Output the (X, Y) coordinate of the center of the cell containing the given text.  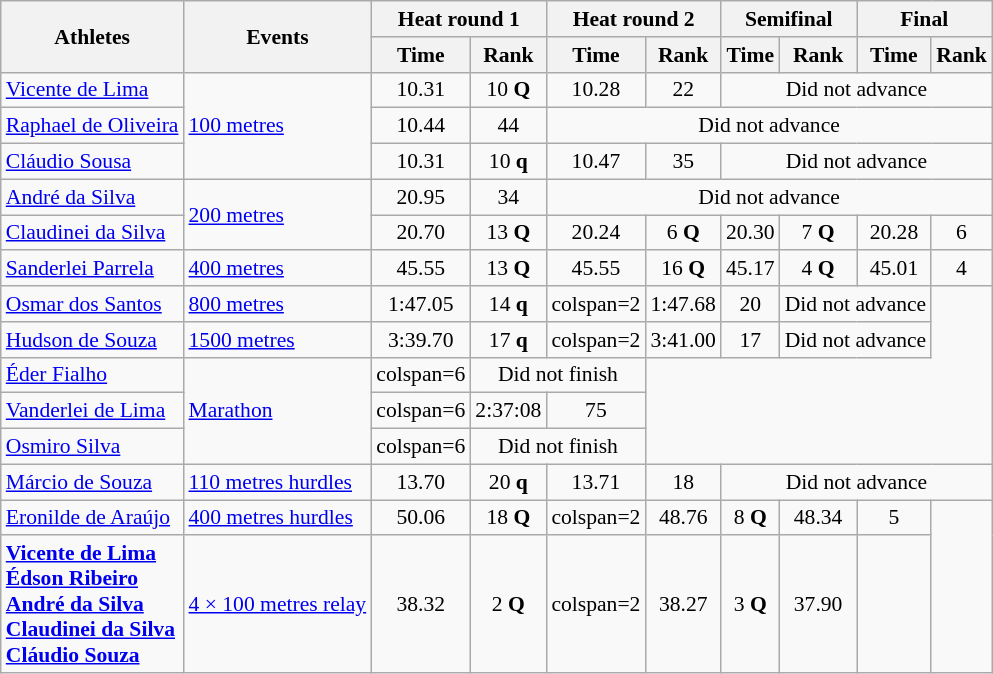
6 (962, 233)
37.90 (818, 605)
35 (682, 162)
10.47 (596, 162)
Osmar dos Santos (92, 304)
1:47.68 (682, 304)
Vicente de Lima (92, 90)
Vicente de LimaÉdson RibeiroAndré da SilvaClaudinei da SilvaCláudio Souza (92, 605)
Eronilde de Araújo (92, 518)
20.70 (420, 233)
400 metres (277, 269)
18 (682, 482)
800 metres (277, 304)
75 (596, 411)
20.95 (420, 197)
Athletes (92, 36)
48.76 (682, 518)
Events (277, 36)
Márcio de Souza (92, 482)
Éder Fialho (92, 375)
Heat round 2 (634, 19)
Vanderlei de Lima (92, 411)
14 q (508, 304)
3:39.70 (420, 340)
3 Q (750, 605)
17 (750, 340)
Raphael de Oliveira (92, 126)
10 q (508, 162)
38.27 (682, 605)
34 (508, 197)
8 Q (750, 518)
50.06 (420, 518)
38.32 (420, 605)
1500 metres (277, 340)
45.17 (750, 269)
17 q (508, 340)
20 (750, 304)
Cláudio Sousa (92, 162)
20.28 (894, 233)
2 Q (508, 605)
5 (894, 518)
7 Q (818, 233)
400 metres hurdles (277, 518)
110 metres hurdles (277, 482)
20 q (508, 482)
44 (508, 126)
20.30 (750, 233)
Final (924, 19)
10.28 (596, 90)
22 (682, 90)
André da Silva (92, 197)
Semifinal (789, 19)
48.34 (818, 518)
200 metres (277, 214)
10 Q (508, 90)
13.70 (420, 482)
Heat round 1 (458, 19)
Claudinei da Silva (92, 233)
Hudson de Souza (92, 340)
13.71 (596, 482)
4 (962, 269)
16 Q (682, 269)
10.44 (420, 126)
4 × 100 metres relay (277, 605)
4 Q (818, 269)
1:47.05 (420, 304)
20.24 (596, 233)
3:41.00 (682, 340)
Sanderlei Parrela (92, 269)
Marathon (277, 410)
6 Q (682, 233)
45.01 (894, 269)
18 Q (508, 518)
Osmiro Silva (92, 447)
2:37:08 (508, 411)
100 metres (277, 126)
